Pinpoint the cell where the given text exists, returning its (x, y) midpoint coordinate. 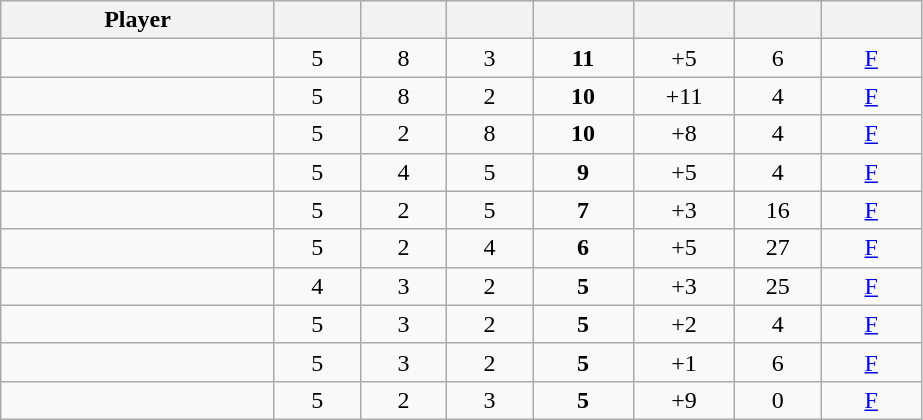
+11 (684, 96)
25 (778, 286)
+8 (684, 134)
27 (778, 248)
+9 (684, 400)
11 (582, 58)
Player (138, 20)
0 (778, 400)
+1 (684, 362)
+2 (684, 324)
7 (582, 210)
16 (778, 210)
9 (582, 172)
